Return [x, y] of the center of cell containing provided text 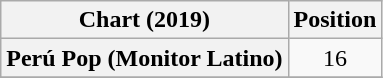
16 [335, 58]
Perú Pop (Monitor Latino) [144, 58]
Chart (2019) [144, 20]
Position [335, 20]
